Extract the [x, y] coordinate from the center of the cell holding the provided text.  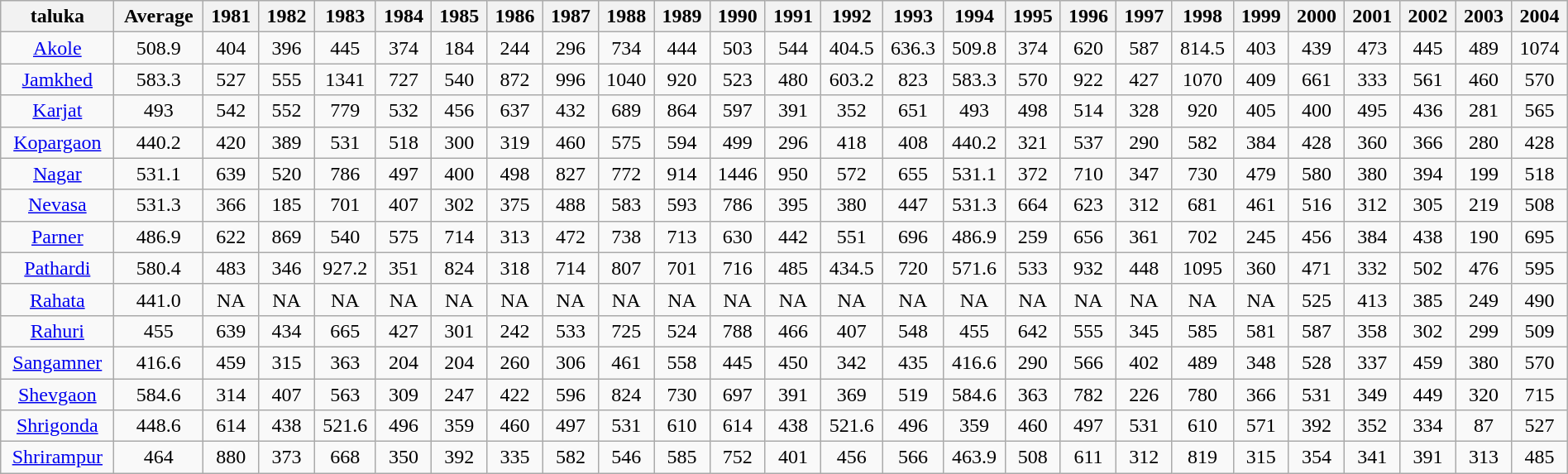
309 [404, 395]
348 [1260, 362]
620 [1088, 48]
490 [1540, 299]
542 [232, 111]
546 [627, 457]
697 [738, 395]
444 [681, 48]
396 [286, 48]
544 [792, 48]
402 [1145, 362]
664 [1032, 205]
354 [1317, 457]
401 [792, 457]
448.6 [159, 426]
385 [1427, 299]
720 [913, 268]
508.9 [159, 48]
668 [345, 457]
524 [681, 331]
314 [232, 395]
2004 [1540, 17]
1991 [792, 17]
1993 [913, 17]
869 [286, 237]
483 [232, 268]
305 [1427, 205]
301 [460, 331]
320 [1484, 395]
1981 [232, 17]
611 [1088, 457]
436 [1427, 111]
449 [1427, 395]
464 [159, 457]
337 [1373, 362]
509.8 [974, 48]
249 [1484, 299]
260 [514, 362]
403 [1260, 48]
1995 [1032, 17]
369 [852, 395]
914 [681, 174]
404 [232, 48]
1990 [738, 17]
927.2 [345, 268]
Rahata [58, 299]
476 [1484, 268]
665 [345, 331]
1992 [852, 17]
637 [514, 111]
502 [1427, 268]
219 [1484, 205]
583 [627, 205]
306 [571, 362]
1994 [974, 17]
734 [627, 48]
318 [514, 268]
Parner [58, 237]
807 [627, 268]
603.2 [852, 79]
281 [1484, 111]
1070 [1202, 79]
422 [514, 395]
345 [1145, 331]
413 [1373, 299]
779 [345, 111]
408 [913, 142]
880 [232, 457]
87 [1484, 426]
184 [460, 48]
472 [571, 237]
551 [852, 237]
346 [286, 268]
1040 [627, 79]
441.0 [159, 299]
Karjat [58, 111]
190 [1484, 237]
580 [1317, 174]
2003 [1484, 17]
651 [913, 111]
595 [1540, 268]
780 [1202, 395]
695 [1540, 237]
185 [286, 205]
623 [1088, 205]
259 [1032, 237]
taluka [58, 17]
395 [792, 205]
738 [627, 237]
Shrirampur [58, 457]
716 [738, 268]
571.6 [974, 268]
471 [1317, 268]
558 [681, 362]
571 [1260, 426]
516 [1317, 205]
405 [1260, 111]
420 [232, 142]
528 [1317, 362]
1988 [627, 17]
Sangamner [58, 362]
552 [286, 111]
244 [514, 48]
656 [1088, 237]
Kopargaon [58, 142]
1987 [571, 17]
Average [159, 17]
519 [913, 395]
Akole [58, 48]
2001 [1373, 17]
814.5 [1202, 48]
864 [681, 111]
361 [1145, 237]
1985 [460, 17]
1989 [681, 17]
Rahuri [58, 331]
342 [852, 362]
622 [232, 237]
710 [1088, 174]
715 [1540, 395]
1984 [404, 17]
950 [792, 174]
Jamkhed [58, 79]
450 [792, 362]
447 [913, 205]
2002 [1427, 17]
1983 [345, 17]
823 [913, 79]
1982 [286, 17]
389 [286, 142]
523 [738, 79]
1095 [1202, 268]
597 [738, 111]
351 [404, 268]
642 [1032, 331]
537 [1088, 142]
226 [1145, 395]
418 [852, 142]
245 [1260, 237]
581 [1260, 331]
434 [286, 331]
435 [913, 362]
499 [738, 142]
752 [738, 457]
347 [1145, 174]
696 [913, 237]
480 [792, 79]
321 [1032, 142]
372 [1032, 174]
319 [514, 142]
434.5 [852, 268]
299 [1484, 331]
Shrigonda [58, 426]
563 [345, 395]
520 [286, 174]
827 [571, 174]
466 [792, 331]
375 [514, 205]
280 [1484, 142]
636.3 [913, 48]
996 [571, 79]
1986 [514, 17]
409 [1260, 79]
503 [738, 48]
525 [1317, 299]
442 [792, 237]
509 [1540, 331]
1997 [1145, 17]
2000 [1317, 17]
661 [1317, 79]
242 [514, 331]
1074 [1540, 48]
334 [1427, 426]
479 [1260, 174]
1998 [1202, 17]
561 [1427, 79]
247 [460, 395]
1999 [1260, 17]
Nagar [58, 174]
548 [913, 331]
404.5 [852, 48]
922 [1088, 79]
596 [571, 395]
300 [460, 142]
394 [1427, 174]
1341 [345, 79]
1996 [1088, 17]
Pathardi [58, 268]
Shevgaon [58, 395]
725 [627, 331]
473 [1373, 48]
199 [1484, 174]
333 [1373, 79]
689 [627, 111]
463.9 [974, 457]
432 [571, 111]
373 [286, 457]
448 [1145, 268]
580.4 [159, 268]
630 [738, 237]
328 [1145, 111]
819 [1202, 457]
681 [1202, 205]
1446 [738, 174]
514 [1088, 111]
872 [514, 79]
932 [1088, 268]
350 [404, 457]
593 [681, 205]
727 [404, 79]
341 [1373, 457]
655 [913, 174]
488 [571, 205]
782 [1088, 395]
358 [1373, 331]
594 [681, 142]
788 [738, 331]
702 [1202, 237]
439 [1317, 48]
349 [1373, 395]
713 [681, 237]
332 [1373, 268]
335 [514, 457]
572 [852, 174]
565 [1540, 111]
Nevasa [58, 205]
495 [1373, 111]
772 [627, 174]
532 [404, 111]
